Detect which cell encompasses the target text, then output its (X, Y) center coordinate. 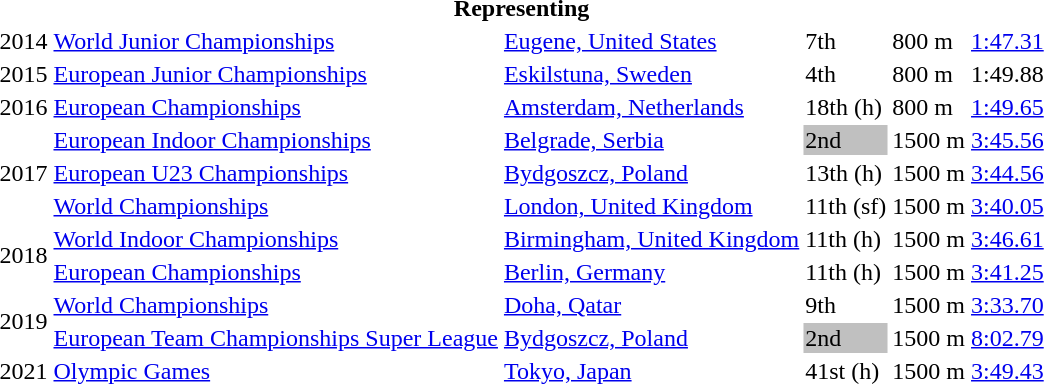
Belgrade, Serbia (651, 140)
European Team Championships Super League (276, 338)
Birmingham, United Kingdom (651, 239)
European U23 Championships (276, 173)
European Indoor Championships (276, 140)
4th (846, 74)
Eugene, United States (651, 41)
7th (846, 41)
Eskilstuna, Sweden (651, 74)
Berlin, Germany (651, 272)
11th (sf) (846, 206)
London, United Kingdom (651, 206)
9th (846, 305)
World Indoor Championships (276, 239)
European Junior Championships (276, 74)
13th (h) (846, 173)
Doha, Qatar (651, 305)
World Junior Championships (276, 41)
18th (h) (846, 107)
Amsterdam, Netherlands (651, 107)
